Find where the given text appears and provide that cell's center as [X, Y] coordinate. 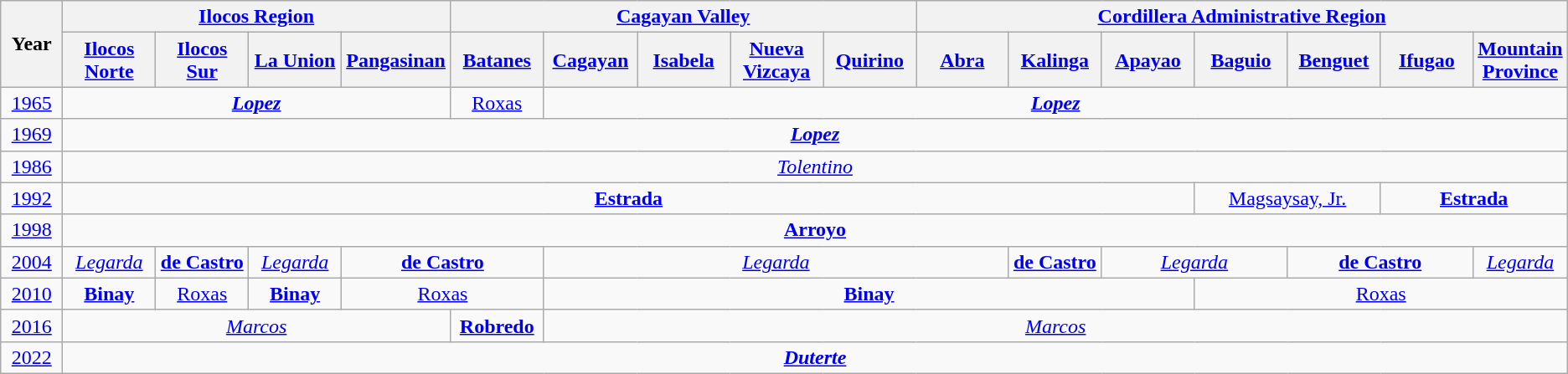
Tolentino [815, 167]
Magsaysay, Jr. [1287, 198]
Benguet [1333, 60]
2004 [32, 262]
1969 [32, 135]
Cagayan Valley [683, 17]
1965 [32, 103]
1992 [32, 198]
Robredo [497, 325]
Ifugao [1426, 60]
Year [32, 44]
Mountain Province [1521, 60]
Batanes [497, 60]
Ilocos Sur [203, 60]
Quirino [869, 60]
Nueva Vizcaya [777, 60]
Kalinga [1055, 60]
La Union [295, 60]
Pangasinan [396, 60]
1998 [32, 230]
Abra [962, 60]
Isabela [683, 60]
1986 [32, 167]
Cagayan [591, 60]
2022 [32, 357]
Ilocos Region [256, 17]
Duterte [815, 357]
Cordillera Administrative Region [1241, 17]
Arroyo [815, 230]
Baguio [1241, 60]
2016 [32, 325]
Apayao [1148, 60]
2010 [32, 294]
Ilocos Norte [109, 60]
